For the text-containing cell, return its midpoint in [X, Y] coordinate format. 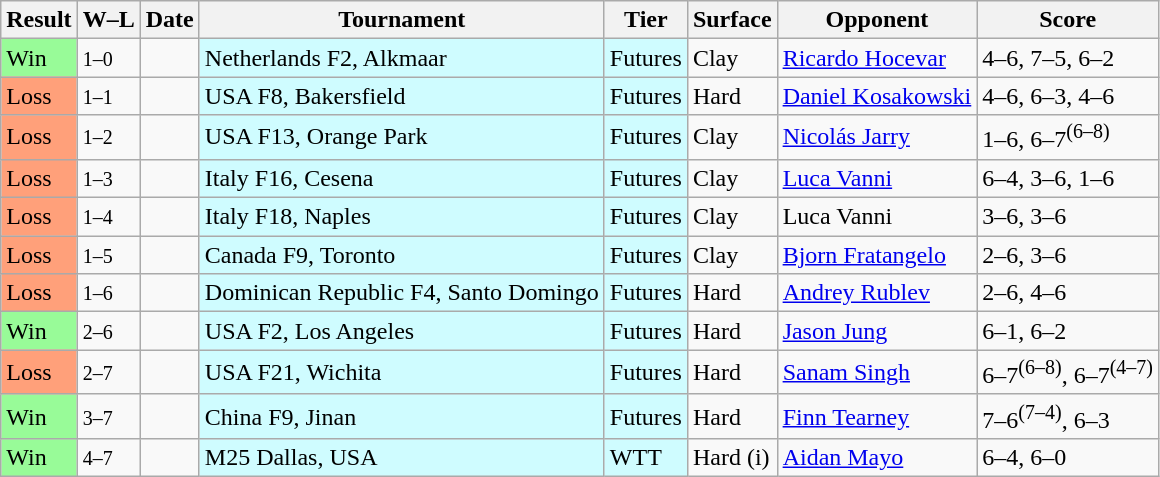
Nicolás Jarry [877, 138]
Jason Jung [877, 331]
W–L [108, 20]
China F9, Jinan [402, 416]
1–4 [108, 217]
Canada F9, Toronto [402, 255]
Bjorn Fratangelo [877, 255]
Opponent [877, 20]
Surface [732, 20]
2–6, 4–6 [1068, 293]
Dominican Republic F4, Santo Domingo [402, 293]
M25 Dallas, USA [402, 458]
4–6, 6–3, 4–6 [1068, 96]
1–0 [108, 58]
2–6 [108, 331]
Tier [646, 20]
6–4, 6–0 [1068, 458]
6–7(6–8), 6–7(4–7) [1068, 372]
1–3 [108, 178]
6–4, 3–6, 1–6 [1068, 178]
USA F21, Wichita [402, 372]
1–6 [108, 293]
Result [39, 20]
6–1, 6–2 [1068, 331]
7–6(7–4), 6–3 [1068, 416]
2–7 [108, 372]
Italy F16, Cesena [402, 178]
Finn Tearney [877, 416]
Tournament [402, 20]
1–2 [108, 138]
3–7 [108, 416]
Ricardo Hocevar [877, 58]
Score [1068, 20]
Hard (i) [732, 458]
USA F8, Bakersfield [402, 96]
Sanam Singh [877, 372]
USA F2, Los Angeles [402, 331]
Netherlands F2, Alkmaar [402, 58]
1–1 [108, 96]
Andrey Rublev [877, 293]
Daniel Kosakowski [877, 96]
1–6, 6–7(6–8) [1068, 138]
1–5 [108, 255]
2–6, 3–6 [1068, 255]
Aidan Mayo [877, 458]
USA F13, Orange Park [402, 138]
4–6, 7–5, 6–2 [1068, 58]
Italy F18, Naples [402, 217]
Date [170, 20]
WTT [646, 458]
4–7 [108, 458]
3–6, 3–6 [1068, 217]
